Provide the [x, y] coordinate of the cell's center where the given text is located.  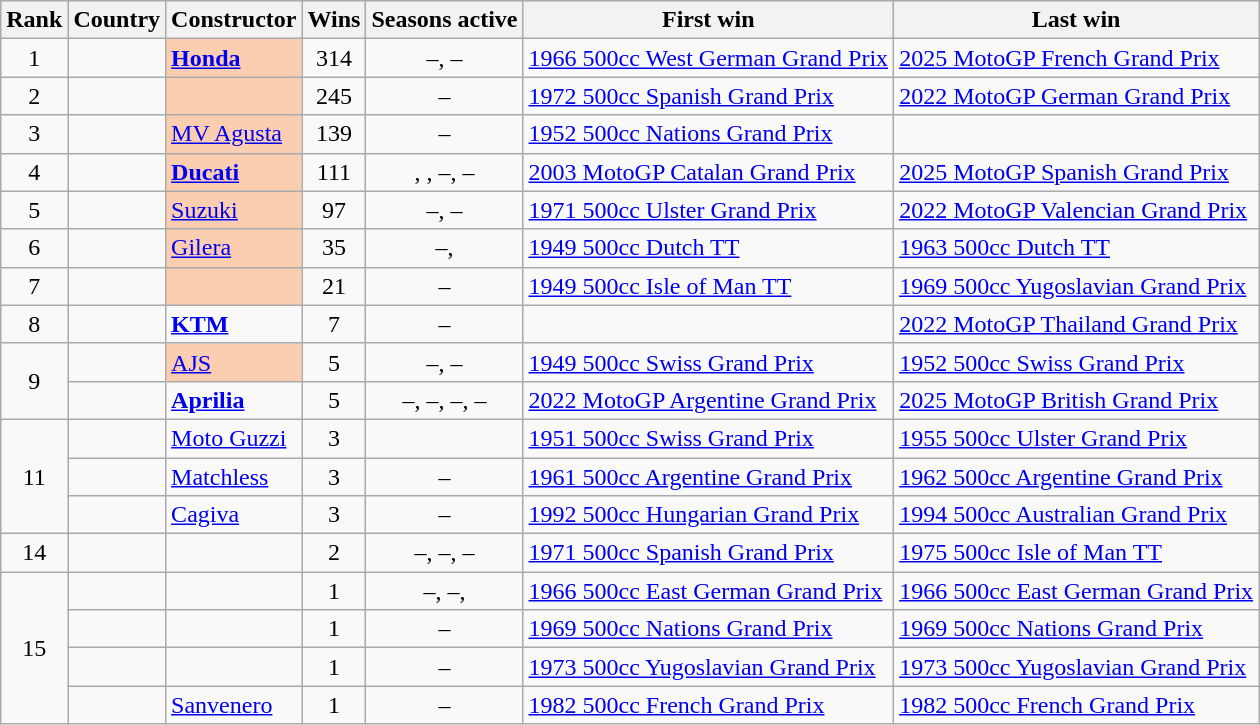
1971 500cc Spanish Grand Prix [708, 553]
2025 MotoGP Spanish Grand Prix [1076, 172]
2025 MotoGP British Grand Prix [1076, 400]
6 [34, 248]
AJS [234, 362]
1971 500cc Ulster Grand Prix [708, 210]
Honda [234, 58]
1949 500cc Swiss Grand Prix [708, 362]
1962 500cc Argentine Grand Prix [1076, 477]
1992 500cc Hungarian Grand Prix [708, 515]
8 [34, 324]
111 [334, 172]
9 [34, 381]
Moto Guzzi [234, 438]
, , –, – [444, 172]
1949 500cc Isle of Man TT [708, 286]
2022 MotoGP Argentine Grand Prix [708, 400]
Suzuki [234, 210]
–, –, –, – [444, 400]
–, –, – [444, 553]
14 [34, 553]
–, –, [444, 591]
1952 500cc Swiss Grand Prix [1076, 362]
2022 MotoGP German Grand Prix [1076, 96]
Cagiva [234, 515]
Last win [1076, 20]
1952 500cc Nations Grand Prix [708, 134]
Wins [334, 20]
2025 MotoGP French Grand Prix [1076, 58]
Sanvenero [234, 705]
21 [334, 286]
35 [334, 248]
Constructor [234, 20]
First win [708, 20]
–, [444, 248]
1975 500cc Isle of Man TT [1076, 553]
1972 500cc Spanish Grand Prix [708, 96]
1955 500cc Ulster Grand Prix [1076, 438]
1994 500cc Australian Grand Prix [1076, 515]
Aprilia [234, 400]
139 [334, 134]
1969 500cc Yugoslavian Grand Prix [1076, 286]
245 [334, 96]
Gilera [234, 248]
97 [334, 210]
MV Agusta [234, 134]
1961 500cc Argentine Grand Prix [708, 477]
KTM [234, 324]
1966 500cc West German Grand Prix [708, 58]
Seasons active [444, 20]
15 [34, 648]
1949 500cc Dutch TT [708, 248]
1963 500cc Dutch TT [1076, 248]
Country [117, 20]
Ducati [234, 172]
Rank [34, 20]
11 [34, 476]
4 [34, 172]
2022 MotoGP Thailand Grand Prix [1076, 324]
1951 500cc Swiss Grand Prix [708, 438]
314 [334, 58]
2022 MotoGP Valencian Grand Prix [1076, 210]
Matchless [234, 477]
2003 MotoGP Catalan Grand Prix [708, 172]
